Extract the (x, y) coordinate from the center of the cell holding the provided text.  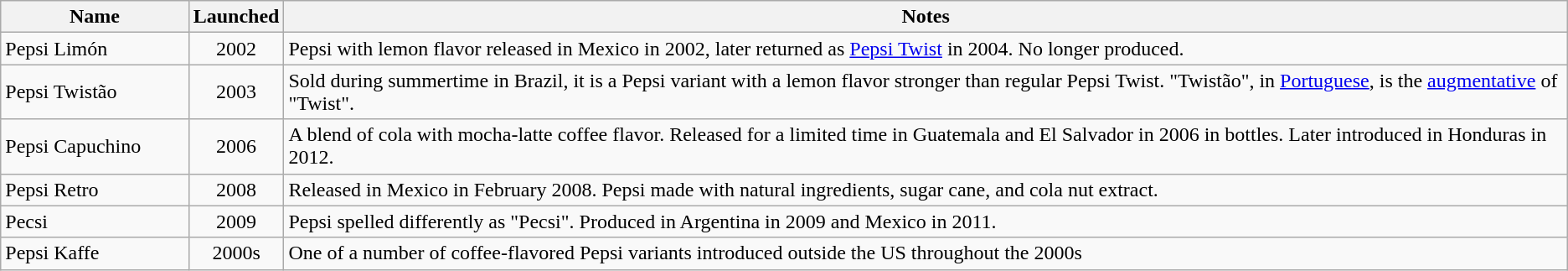
Pepsi Retro (95, 190)
Pepsi Kaffe (95, 253)
Pepsi with lemon flavor released in Mexico in 2002, later returned as Pepsi Twist in 2004. No longer produced. (926, 49)
2003 (236, 92)
Pepsi Twistão (95, 92)
One of a number of coffee-flavored Pepsi variants introduced outside the US throughout the 2000s (926, 253)
Pepsi spelled differently as "Pecsi". Produced in Argentina in 2009 and Mexico in 2011. (926, 221)
2008 (236, 190)
Launched (236, 17)
Released in Mexico in February 2008. Pepsi made with natural ingredients, sugar cane, and cola nut extract. (926, 190)
2002 (236, 49)
2006 (236, 146)
Name (95, 17)
2009 (236, 221)
2000s (236, 253)
Notes (926, 17)
Pecsi (95, 221)
Pepsi Limón (95, 49)
Pepsi Capuchino (95, 146)
